Capture the cell that displays the provided text and extract its (x, y) central coordinate. 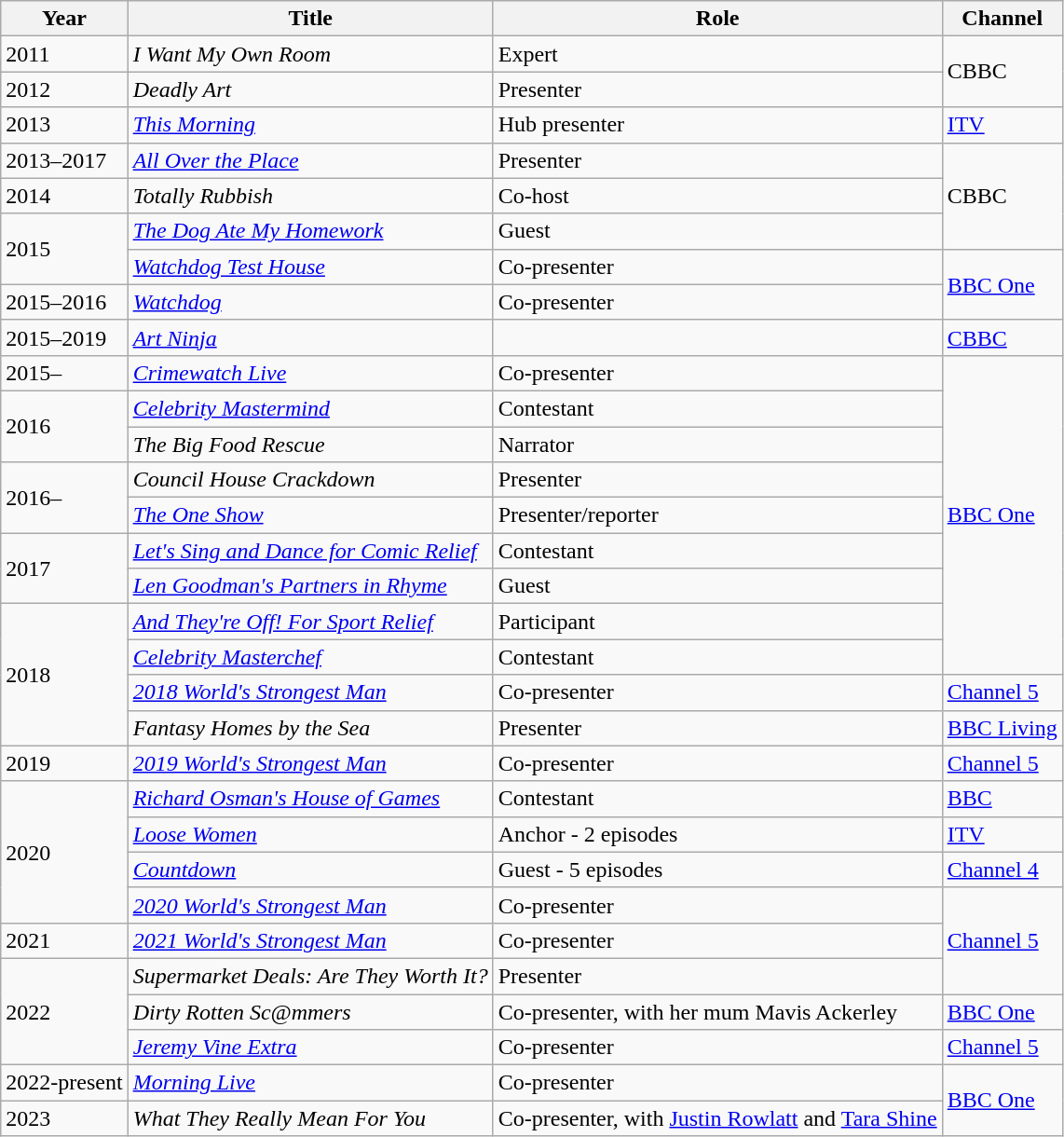
Presenter/reporter (717, 515)
2022-present (64, 1083)
2013 (64, 125)
Let's Sing and Dance for Comic Relief (310, 551)
Morning Live (310, 1083)
Expert (717, 54)
Fantasy Homes by the Sea (310, 728)
Co-host (717, 196)
2021 World's Strongest Man (310, 940)
Watchdog (310, 302)
Celebrity Mastermind (310, 408)
Supermarket Deals: Are They Worth It? (310, 976)
Totally Rubbish (310, 196)
Jeremy Vine Extra (310, 1048)
Loose Women (310, 834)
2018 (64, 675)
2013–2017 (64, 160)
Richard Osman's House of Games (310, 799)
2016 (64, 426)
Watchdog Test House (310, 267)
2019 World's Strongest Man (310, 763)
Art Ninja (310, 337)
2020 (64, 852)
Celebrity Masterchef (310, 657)
2014 (64, 196)
Deadly Art (310, 89)
Hub presenter (717, 125)
Dirty Rotten Sc@mmers (310, 1011)
Participant (717, 622)
The Dog Ate My Homework (310, 231)
Len Goodman's Partners in Rhyme (310, 586)
I Want My Own Room (310, 54)
Co-presenter, with her mum Mavis Ackerley (717, 1011)
Channel 4 (1003, 870)
2017 (64, 568)
2015–2019 (64, 337)
Title (310, 19)
Role (717, 19)
BBC Living (1003, 728)
Guest - 5 episodes (717, 870)
What They Really Mean For You (310, 1118)
And They're Off! For Sport Relief (310, 622)
2018 World's Strongest Man (310, 692)
Countdown (310, 870)
BBC (1003, 799)
Narrator (717, 445)
Year (64, 19)
Council House Crackdown (310, 480)
2012 (64, 89)
2023 (64, 1118)
Co-presenter, with Justin Rowlatt and Tara Shine (717, 1118)
Anchor - 2 episodes (717, 834)
2015– (64, 373)
2015 (64, 249)
2021 (64, 940)
The Big Food Rescue (310, 445)
2011 (64, 54)
2016– (64, 498)
This Morning (310, 125)
The One Show (310, 515)
2020 World's Strongest Man (310, 905)
2019 (64, 763)
Crimewatch Live (310, 373)
Channel (1003, 19)
2022 (64, 1011)
2015–2016 (64, 302)
All Over the Place (310, 160)
